Pinpoint the cell where the given text exists, returning its (X, Y) midpoint coordinate. 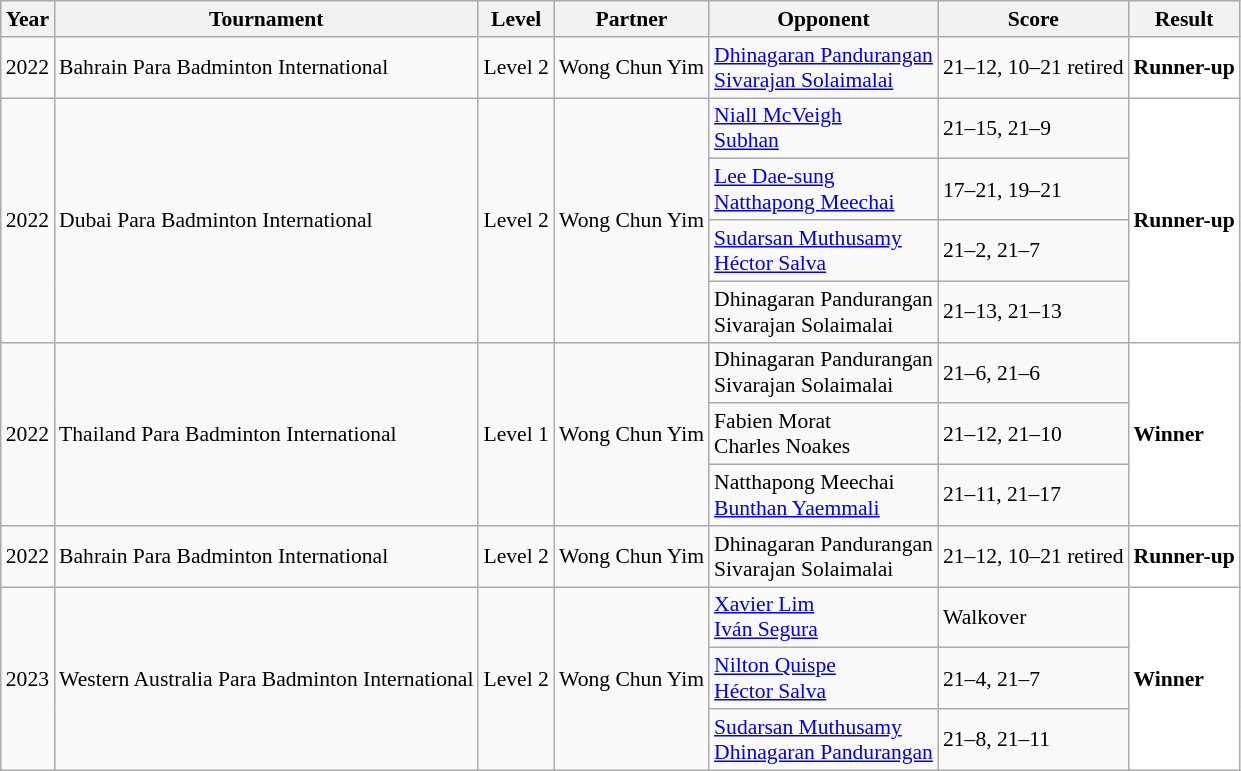
21–2, 21–7 (1034, 250)
Sudarsan Muthusamy Dhinagaran Pandurangan (824, 740)
Score (1034, 19)
Dubai Para Badminton International (266, 220)
Fabien Morat Charles Noakes (824, 434)
Xavier Lim Iván Segura (824, 618)
Thailand Para Badminton International (266, 434)
21–12, 21–10 (1034, 434)
21–13, 21–13 (1034, 312)
Year (28, 19)
Tournament (266, 19)
21–11, 21–17 (1034, 496)
Niall McVeigh Subhan (824, 128)
21–8, 21–11 (1034, 740)
Nilton Quispe Héctor Salva (824, 678)
2023 (28, 678)
Walkover (1034, 618)
Natthapong Meechai Bunthan Yaemmali (824, 496)
Partner (632, 19)
17–21, 19–21 (1034, 190)
21–4, 21–7 (1034, 678)
Sudarsan Muthusamy Héctor Salva (824, 250)
Level 1 (516, 434)
Result (1184, 19)
21–6, 21–6 (1034, 372)
Level (516, 19)
Lee Dae-sung Natthapong Meechai (824, 190)
Opponent (824, 19)
Western Australia Para Badminton International (266, 678)
21–15, 21–9 (1034, 128)
